Detect which cell encompasses the target text, then output its (x, y) center coordinate. 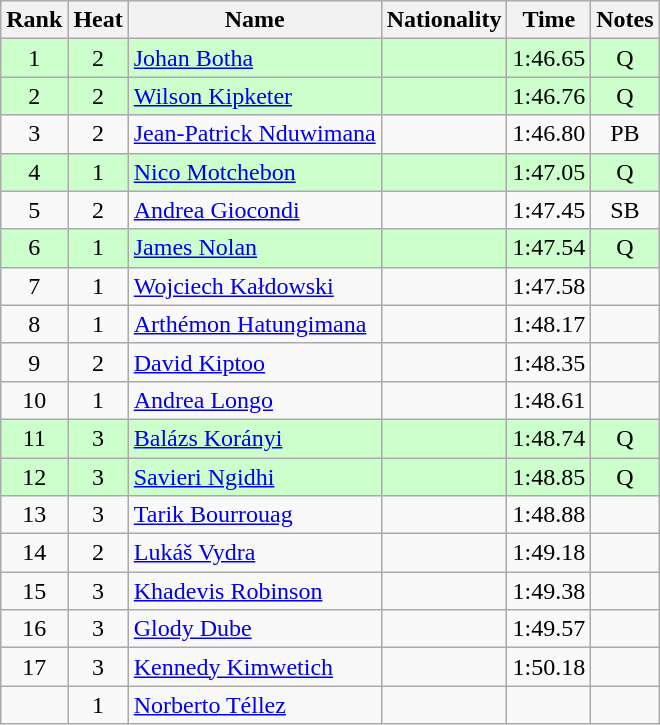
Andrea Longo (254, 400)
Notes (625, 20)
1:49.38 (549, 591)
Kennedy Kimwetich (254, 667)
Lukáš Vydra (254, 553)
Jean-Patrick Nduwimana (254, 134)
1:46.65 (549, 58)
1:49.18 (549, 553)
14 (34, 553)
1:50.18 (549, 667)
Time (549, 20)
1:46.76 (549, 96)
Andrea Giocondi (254, 210)
James Nolan (254, 248)
Savieri Ngidhi (254, 477)
4 (34, 172)
9 (34, 362)
12 (34, 477)
Wilson Kipketer (254, 96)
Arthémon Hatungimana (254, 324)
Heat (98, 20)
1:48.74 (549, 438)
1:47.54 (549, 248)
PB (625, 134)
1:48.88 (549, 515)
1:49.57 (549, 629)
Tarik Bourrouag (254, 515)
15 (34, 591)
1:47.58 (549, 286)
1:47.05 (549, 172)
Glody Dube (254, 629)
11 (34, 438)
1:48.85 (549, 477)
Johan Botha (254, 58)
Rank (34, 20)
Balázs Korányi (254, 438)
17 (34, 667)
Name (254, 20)
6 (34, 248)
Khadevis Robinson (254, 591)
8 (34, 324)
13 (34, 515)
1:46.80 (549, 134)
10 (34, 400)
Nico Motchebon (254, 172)
16 (34, 629)
Norberto Téllez (254, 705)
7 (34, 286)
1:48.61 (549, 400)
Wojciech Kałdowski (254, 286)
SB (625, 210)
Nationality (444, 20)
5 (34, 210)
1:47.45 (549, 210)
1:48.17 (549, 324)
David Kiptoo (254, 362)
1:48.35 (549, 362)
